Search for the cell housing the specified text and yield its (X, Y) center coordinate. 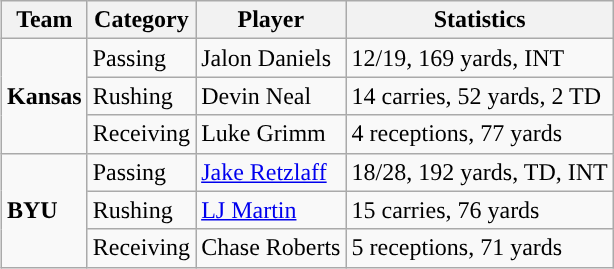
18/28, 192 yards, TD, INT (480, 172)
Team (44, 20)
Jalon Daniels (271, 58)
5 receptions, 71 yards (480, 248)
Devin Neal (271, 96)
Jake Retzlaff (271, 172)
Luke Grimm (271, 134)
BYU (44, 210)
Player (271, 20)
4 receptions, 77 yards (480, 134)
Kansas (44, 96)
Chase Roberts (271, 248)
Statistics (480, 20)
12/19, 169 yards, INT (480, 58)
Category (141, 20)
LJ Martin (271, 210)
14 carries, 52 yards, 2 TD (480, 96)
15 carries, 76 yards (480, 210)
